Scan for the cell matching the given text and deliver its (x, y) coordinate at center. 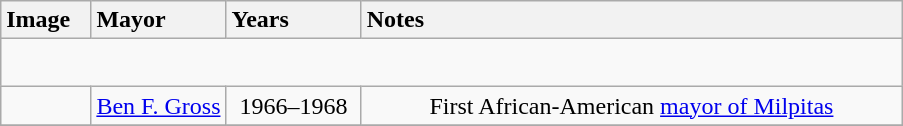
1966–1968 (294, 106)
Mayor (158, 20)
Ben F. Gross (158, 106)
Image (46, 20)
Notes (632, 20)
First African-American mayor of Milpitas (632, 106)
Years (294, 20)
